Capture the cell that displays the provided text and extract its (x, y) central coordinate. 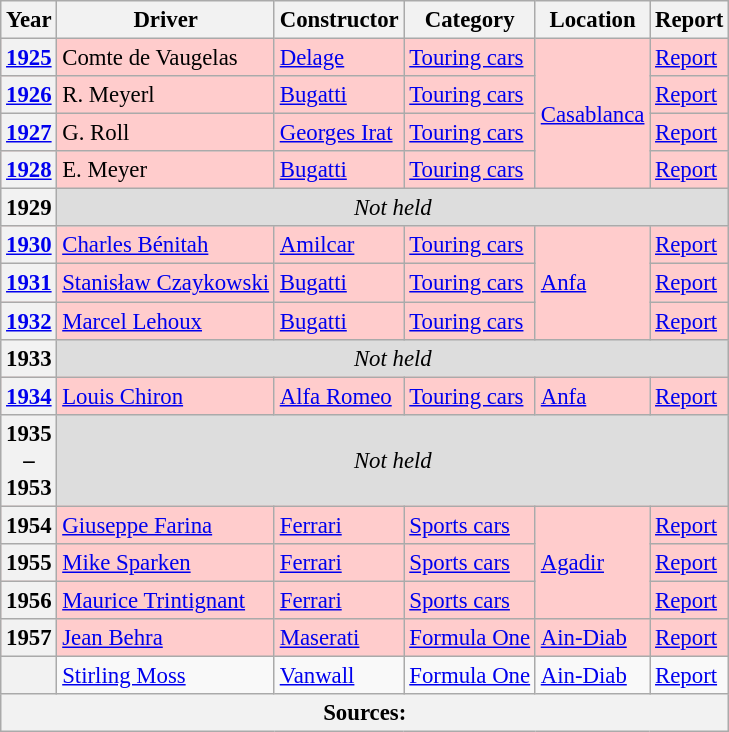
Louis Chiron (166, 396)
1957 (29, 638)
1956 (29, 600)
Sources: (365, 713)
1935–1953 (29, 460)
1930 (29, 245)
1932 (29, 321)
1929 (29, 208)
1928 (29, 170)
R. Meyerl (166, 95)
Comte de Vaugelas (166, 58)
Georges Irat (339, 133)
Location (592, 20)
Maurice Trintignant (166, 600)
Category (470, 20)
E. Meyer (166, 170)
1925 (29, 58)
Amilcar (339, 245)
Casablanca (592, 114)
Mike Sparken (166, 563)
Delage (339, 58)
1927 (29, 133)
Stirling Moss (166, 675)
Alfa Romeo (339, 396)
Charles Bénitah (166, 245)
Driver (166, 20)
1933 (29, 358)
Marcel Lehoux (166, 321)
1926 (29, 95)
Vanwall (339, 675)
Stanisław Czaykowski (166, 283)
Maserati (339, 638)
Giuseppe Farina (166, 525)
1955 (29, 563)
1931 (29, 283)
Year (29, 20)
Constructor (339, 20)
1954 (29, 525)
1934 (29, 396)
G. Roll (166, 133)
Jean Behra (166, 638)
Agadir (592, 562)
